Extract the (X, Y) coordinate from the center of the cell holding the provided text.  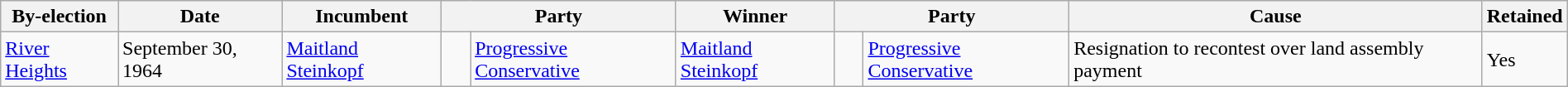
Date (200, 17)
Incumbent (362, 17)
Yes (1525, 60)
Retained (1525, 17)
Resignation to recontest over land assembly payment (1275, 60)
River Heights (60, 60)
Winner (755, 17)
Cause (1275, 17)
September 30, 1964 (200, 60)
By-election (60, 17)
